Detect which cell encompasses the target text, then output its [X, Y] center coordinate. 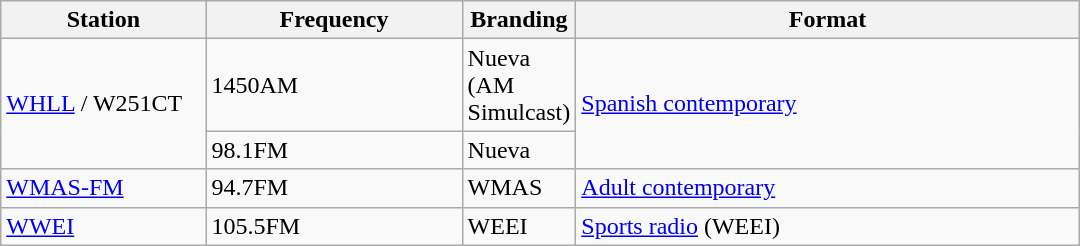
WMAS [519, 188]
Branding [519, 20]
Frequency [334, 20]
Sports radio (WEEI) [828, 226]
Spanish contemporary [828, 104]
WMAS-FM [104, 188]
98.1FM [334, 150]
Adult contemporary [828, 188]
1450AM [334, 85]
94.7FM [334, 188]
Station [104, 20]
WHLL / W251CT [104, 104]
Nueva (AM Simulcast) [519, 85]
WWEI [104, 226]
WEEI [519, 226]
105.5FM [334, 226]
Nueva [519, 150]
Format [828, 20]
